Identify which cell holds the provided text, then report its (X, Y) central coordinate. 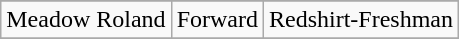
Redshirt-Freshman (362, 20)
Forward (217, 20)
Meadow Roland (86, 20)
